Capture the cell that displays the provided text and extract its [x, y] central coordinate. 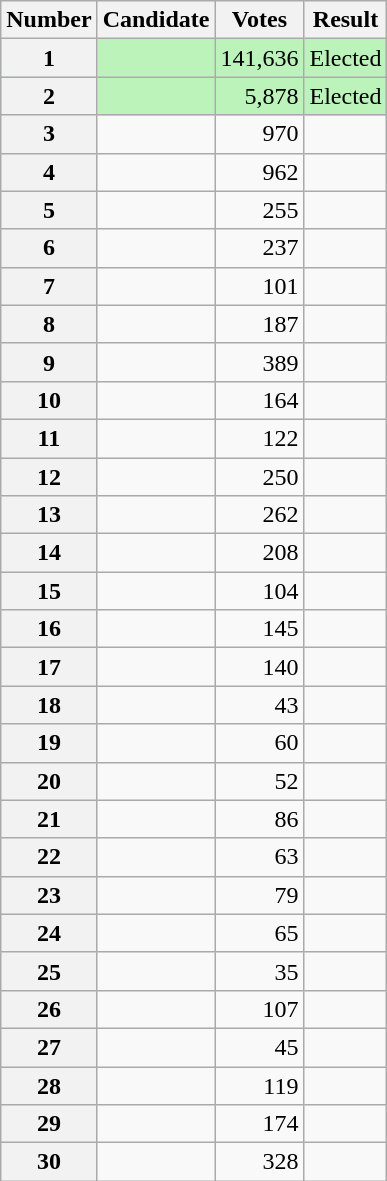
27 [49, 1047]
174 [260, 1124]
140 [260, 667]
7 [49, 286]
35 [260, 971]
Votes [260, 20]
26 [49, 1009]
16 [49, 629]
255 [260, 210]
Number [49, 20]
19 [49, 743]
12 [49, 477]
25 [49, 971]
23 [49, 895]
Candidate [156, 20]
237 [260, 248]
24 [49, 933]
1 [49, 58]
63 [260, 857]
2 [49, 96]
187 [260, 324]
15 [49, 591]
10 [49, 400]
52 [260, 781]
141,636 [260, 58]
164 [260, 400]
21 [49, 819]
104 [260, 591]
79 [260, 895]
962 [260, 172]
22 [49, 857]
119 [260, 1085]
65 [260, 933]
20 [49, 781]
43 [260, 705]
122 [260, 438]
17 [49, 667]
9 [49, 362]
5 [49, 210]
5,878 [260, 96]
328 [260, 1162]
14 [49, 553]
18 [49, 705]
4 [49, 172]
30 [49, 1162]
3 [49, 134]
60 [260, 743]
262 [260, 515]
107 [260, 1009]
6 [49, 248]
Result [346, 20]
45 [260, 1047]
208 [260, 553]
86 [260, 819]
145 [260, 629]
28 [49, 1085]
250 [260, 477]
11 [49, 438]
389 [260, 362]
970 [260, 134]
8 [49, 324]
29 [49, 1124]
13 [49, 515]
101 [260, 286]
